Determine the [x, y] coordinate at the center of the cell enclosing the given text.  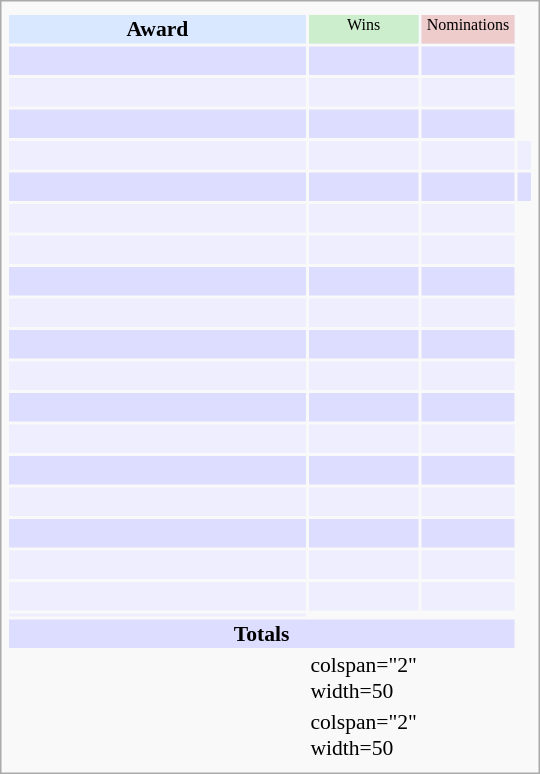
Award [158, 29]
Nominations [468, 29]
Totals [262, 633]
Wins [364, 29]
